Return the (X, Y) coordinate for the center point of the cell that contains the specified text.  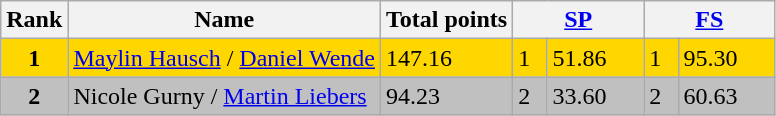
147.16 (446, 58)
95.30 (726, 58)
SP (578, 20)
FS (710, 20)
51.86 (596, 58)
Maylin Hausch / Daniel Wende (224, 58)
94.23 (446, 96)
Total points (446, 20)
Nicole Gurny / Martin Liebers (224, 96)
60.63 (726, 96)
Rank (34, 20)
33.60 (596, 96)
Name (224, 20)
